Locate the cell with the specified text and output its (x, y) center coordinate. 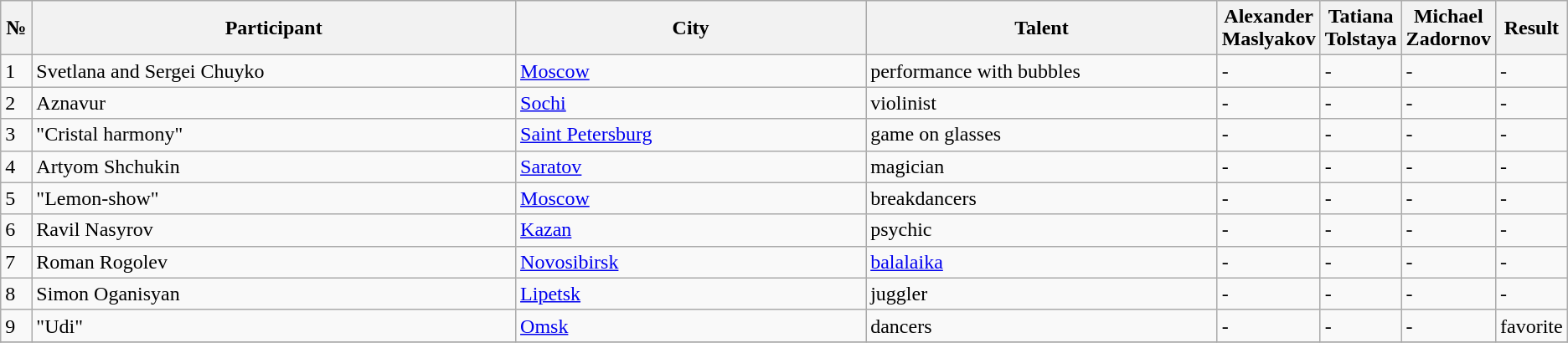
5 (17, 198)
balalaika (1042, 262)
Lipetsk (691, 294)
Omsk (691, 325)
Tatiana Tolstaya (1360, 28)
Novosibirsk (691, 262)
Ravil Nasyrov (274, 230)
9 (17, 325)
Artyom Shchukin (274, 166)
Kazan (691, 230)
psychic (1042, 230)
"Lemon-show" (274, 198)
Roman Rogolev (274, 262)
breakdancers (1042, 198)
Saratov (691, 166)
"Udi" (274, 325)
Aznavur (274, 103)
8 (17, 294)
dancers (1042, 325)
Simon Oganisyan (274, 294)
2 (17, 103)
"Cristal harmony" (274, 135)
4 (17, 166)
Participant (274, 28)
№ (17, 28)
Talent (1042, 28)
favorite (1532, 325)
3 (17, 135)
Saint Petersburg (691, 135)
Sochi (691, 103)
1 (17, 71)
magician (1042, 166)
performance with bubbles (1042, 71)
Michael Zadornov (1448, 28)
7 (17, 262)
violinist (1042, 103)
Result (1532, 28)
juggler (1042, 294)
game on glasses (1042, 135)
6 (17, 230)
Alexander Maslyakov (1268, 28)
Svetlana and Sergei Chuyko (274, 71)
City (691, 28)
